Capture the cell that displays the provided text and extract its [X, Y] central coordinate. 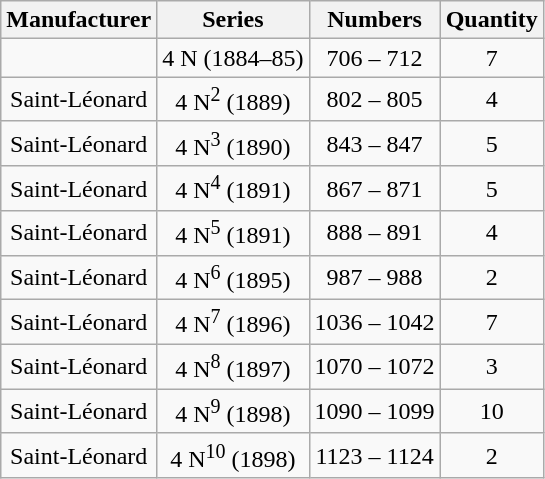
867 – 871 [374, 188]
4 N8 (1897) [233, 366]
Quantity [492, 20]
4 N6 (1895) [233, 278]
843 – 847 [374, 144]
1070 – 1072 [374, 366]
888 – 891 [374, 234]
Numbers [374, 20]
3 [492, 366]
4 N9 (1898) [233, 412]
4 N7 (1896) [233, 322]
4 N5 (1891) [233, 234]
4 N (1884–85) [233, 58]
706 – 712 [374, 58]
Manufacturer [79, 20]
Series [233, 20]
1090 – 1099 [374, 412]
987 – 988 [374, 278]
1036 – 1042 [374, 322]
802 – 805 [374, 100]
4 N4 (1891) [233, 188]
10 [492, 412]
4 N2 (1889) [233, 100]
1123 – 1124 [374, 456]
4 N3 (1890) [233, 144]
4 N10 (1898) [233, 456]
